Capture the cell that displays the provided text and extract its (x, y) central coordinate. 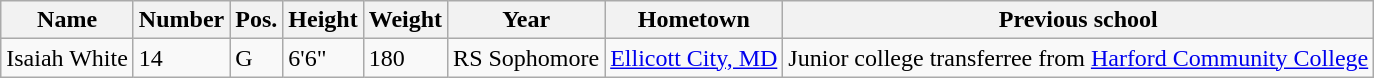
Isaiah White (68, 58)
Weight (405, 20)
Junior college transferree from Harford Community College (1078, 58)
180 (405, 58)
Pos. (256, 20)
Number (181, 20)
Ellicott City, MD (694, 58)
Previous school (1078, 20)
Hometown (694, 20)
Name (68, 20)
14 (181, 58)
G (256, 58)
Height (323, 20)
6'6" (323, 58)
RS Sophomore (526, 58)
Year (526, 20)
